Locate the cell with the specified text and output its (x, y) center coordinate. 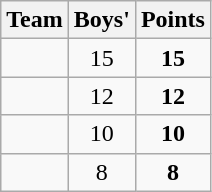
Points (172, 20)
Team (35, 20)
Boys' (102, 20)
